Find where the given text appears and provide that cell's center as (x, y) coordinate. 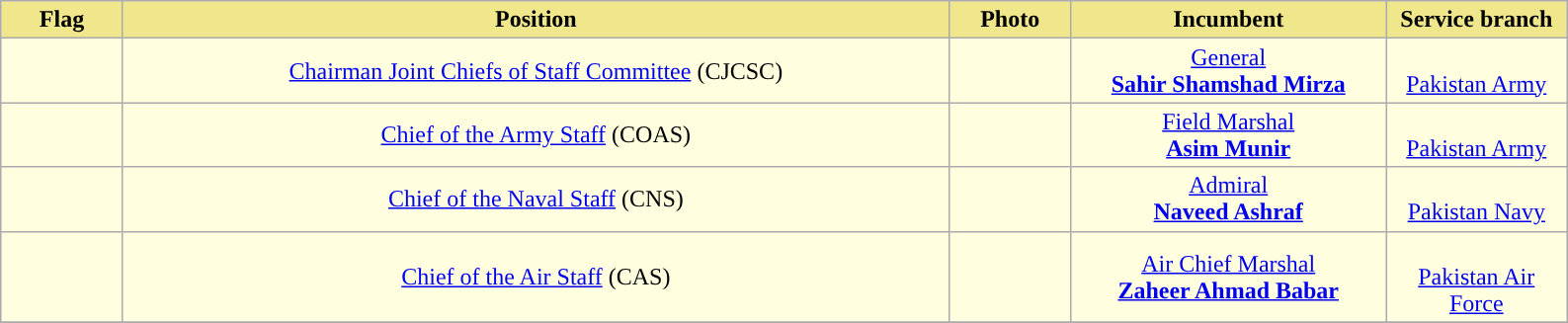
Service branch (1476, 20)
Flag (62, 20)
Pakistan Air Force (1476, 277)
Chief of the Air Staff (CAS) (536, 277)
Photo (1010, 20)
Field Marshal Asim Munir (1229, 134)
Position (536, 20)
Admiral Naveed Ashraf (1229, 200)
General Sahir Shamshad Mirza (1229, 71)
Pakistan Navy (1476, 200)
Chief of the Naval Staff (CNS) (536, 200)
Chief of the Army Staff (COAS) (536, 134)
Chairman Joint Chiefs of Staff Committee (CJCSC) (536, 71)
Incumbent (1229, 20)
Air Chief Marshal Zaheer Ahmad Babar (1229, 277)
